Output the (x, y) coordinate of the center of the cell containing the given text.  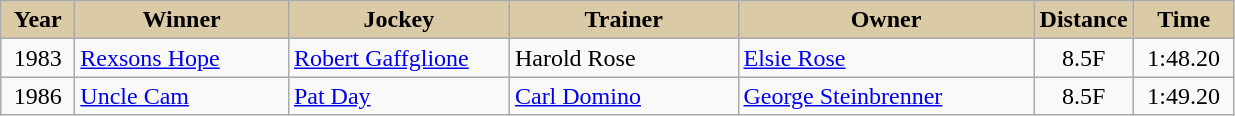
George Steinbrenner (886, 96)
Time (1184, 20)
Pat Day (398, 96)
Distance (1084, 20)
Elsie Rose (886, 58)
Rexsons Hope (182, 58)
1:48.20 (1184, 58)
Uncle Cam (182, 96)
Harold Rose (624, 58)
Jockey (398, 20)
Trainer (624, 20)
Robert Gaffglione (398, 58)
Year (38, 20)
Winner (182, 20)
Carl Domino (624, 96)
1:49.20 (1184, 96)
1986 (38, 96)
1983 (38, 58)
Owner (886, 20)
